Output the (X, Y) coordinate of the center of the cell containing the given text.  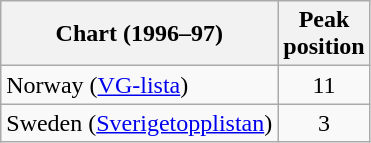
Chart (1996–97) (140, 34)
Norway (VG-lista) (140, 85)
11 (324, 85)
3 (324, 123)
Sweden (Sverigetopplistan) (140, 123)
Peakposition (324, 34)
